Return the [x, y] coordinate for the center point of the cell that contains the specified text.  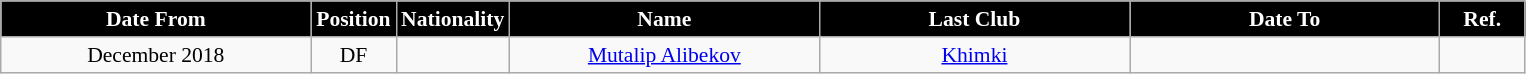
Last Club [974, 19]
Date To [1285, 19]
December 2018 [156, 55]
Ref. [1482, 19]
Khimki [974, 55]
Nationality [452, 19]
Date From [156, 19]
DF [354, 55]
Mutalip Alibekov [664, 55]
Position [354, 19]
Name [664, 19]
